From the cell containing the given text, extract its center point as (x, y) coordinate. 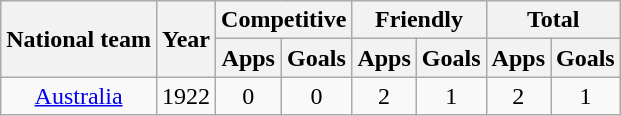
Year (186, 39)
Australia (79, 96)
Total (553, 20)
Friendly (419, 20)
National team (79, 39)
Competitive (284, 20)
1922 (186, 96)
